Provide the (X, Y) coordinate of the cell's center where the given text is located.  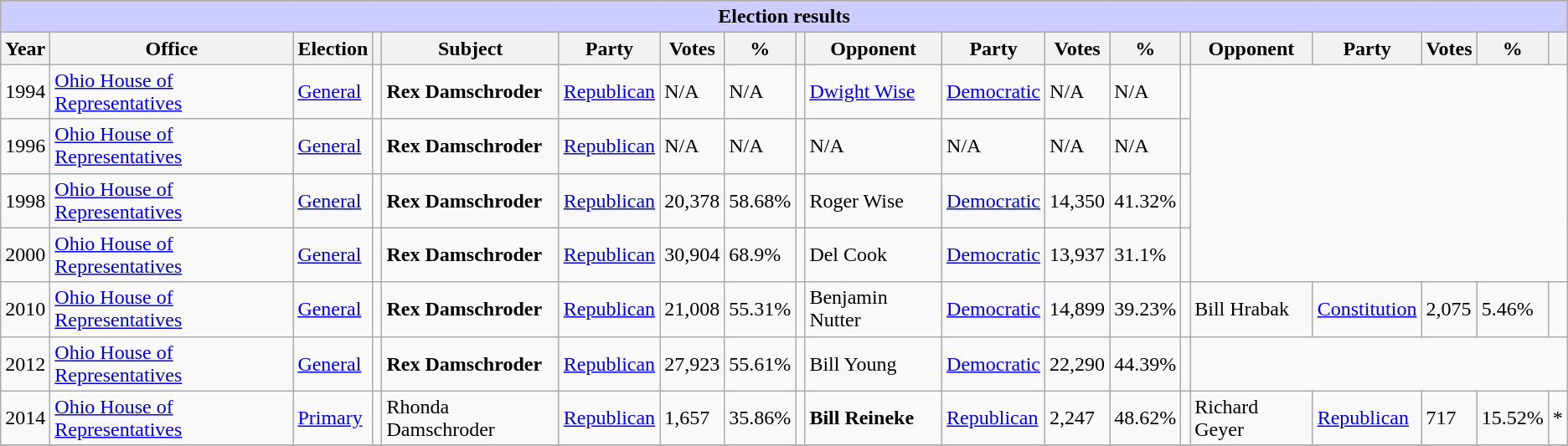
Subject (471, 49)
Constitution (1367, 310)
Benjamin Nutter (874, 310)
21,008 (692, 310)
Bill Young (874, 363)
20,378 (692, 201)
2010 (25, 310)
35.86% (761, 418)
1998 (25, 201)
1,657 (692, 418)
48.62% (1146, 418)
Bill Reineke (874, 418)
2012 (25, 363)
5.46% (1513, 310)
22,290 (1077, 363)
27,923 (692, 363)
2000 (25, 254)
14,350 (1077, 201)
14,899 (1077, 310)
Richard Geyer (1251, 418)
39.23% (1146, 310)
13,937 (1077, 254)
1996 (25, 146)
Del Cook (874, 254)
15.52% (1513, 418)
Office (172, 49)
Election (333, 49)
Roger Wise (874, 201)
58.68% (761, 201)
Election results (784, 17)
2,247 (1077, 418)
Primary (333, 418)
Dwight Wise (874, 92)
30,904 (692, 254)
* (1558, 418)
41.32% (1146, 201)
31.1% (1146, 254)
1994 (25, 92)
Rhonda Damschroder (471, 418)
2014 (25, 418)
55.61% (761, 363)
Year (25, 49)
68.9% (761, 254)
717 (1449, 418)
2,075 (1449, 310)
Bill Hrabak (1251, 310)
55.31% (761, 310)
44.39% (1146, 363)
